Return the (x, y) coordinate for the center point of the cell that contains the specified text.  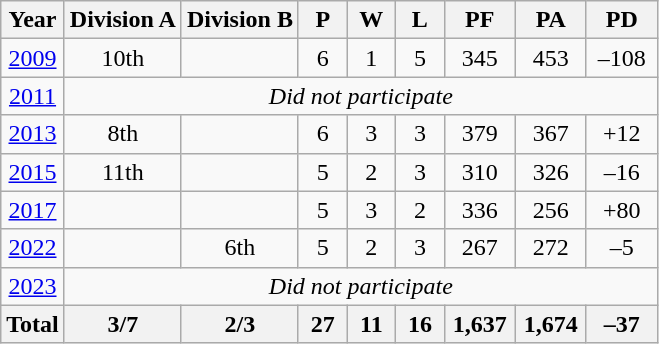
P (322, 20)
2017 (33, 210)
11 (372, 324)
367 (550, 134)
2013 (33, 134)
379 (480, 134)
310 (480, 172)
336 (480, 210)
PD (622, 20)
2/3 (240, 324)
W (372, 20)
345 (480, 58)
3/7 (122, 324)
8th (122, 134)
10th (122, 58)
Year (33, 20)
–37 (622, 324)
Division A (122, 20)
2023 (33, 286)
–16 (622, 172)
Division B (240, 20)
453 (550, 58)
2022 (33, 248)
PA (550, 20)
272 (550, 248)
Total (33, 324)
PF (480, 20)
L (420, 20)
2011 (33, 96)
1 (372, 58)
1,637 (480, 324)
27 (322, 324)
+12 (622, 134)
+80 (622, 210)
16 (420, 324)
6th (240, 248)
–5 (622, 248)
267 (480, 248)
1,674 (550, 324)
11th (122, 172)
2009 (33, 58)
326 (550, 172)
256 (550, 210)
–108 (622, 58)
2015 (33, 172)
